Return (X, Y) of the center of cell containing provided text 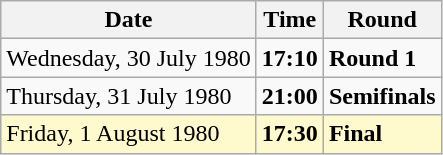
Time (290, 20)
17:10 (290, 58)
17:30 (290, 134)
Wednesday, 30 July 1980 (129, 58)
Friday, 1 August 1980 (129, 134)
Round (382, 20)
Date (129, 20)
Round 1 (382, 58)
Semifinals (382, 96)
Thursday, 31 July 1980 (129, 96)
Final (382, 134)
21:00 (290, 96)
